Return [x, y] of the center of cell containing provided text 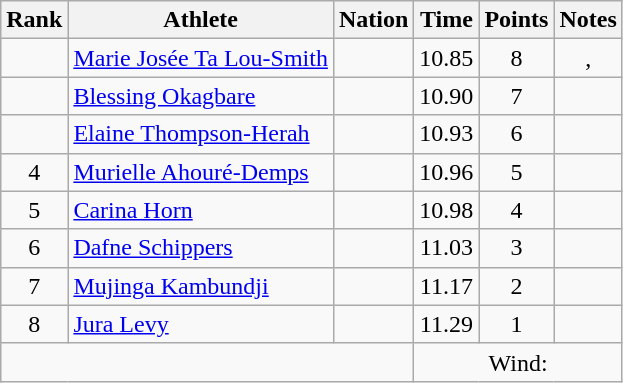
1 [516, 324]
Rank [34, 20]
10.93 [446, 134]
Athlete [201, 20]
Wind: [518, 362]
3 [516, 248]
, [588, 58]
11.17 [446, 286]
Blessing Okagbare [201, 96]
10.90 [446, 96]
Points [516, 20]
11.29 [446, 324]
Jura Levy [201, 324]
Mujinga Kambundji [201, 286]
Dafne Schippers [201, 248]
Elaine Thompson-Herah [201, 134]
Nation [373, 20]
2 [516, 286]
Notes [588, 20]
Murielle Ahouré-Demps [201, 172]
Carina Horn [201, 210]
10.98 [446, 210]
10.85 [446, 58]
Marie Josée Ta Lou-Smith [201, 58]
10.96 [446, 172]
11.03 [446, 248]
Time [446, 20]
